Search for the cell housing the specified text and yield its (X, Y) center coordinate. 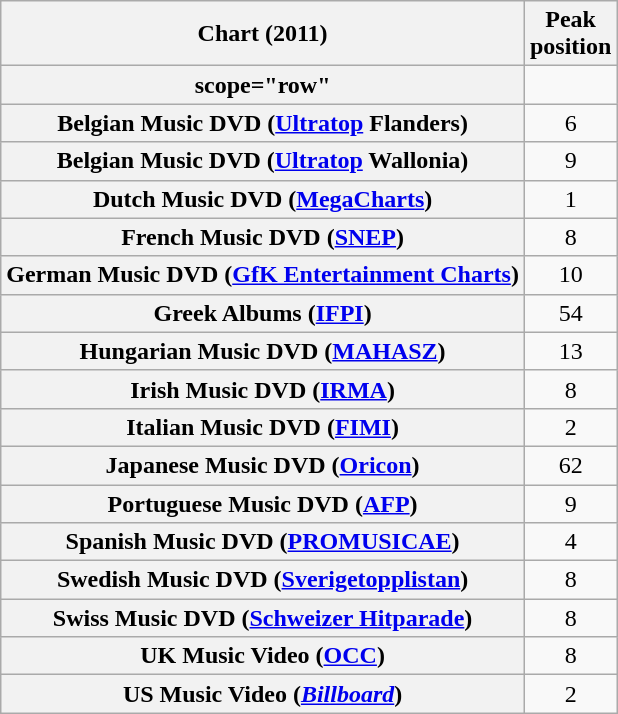
6 (570, 123)
Chart (2011) (263, 34)
Greek Albums (IFPI) (263, 313)
Belgian Music DVD (Ultratop Flanders) (263, 123)
Portuguese Music DVD (AFP) (263, 503)
Japanese Music DVD (Oricon) (263, 465)
13 (570, 351)
UK Music Video (OCC) (263, 656)
Swedish Music DVD (Sverigetopplistan) (263, 580)
Swiss Music DVD (Schweizer Hitparade) (263, 618)
1 (570, 199)
10 (570, 275)
Spanish Music DVD (PROMUSICAE) (263, 542)
Hungarian Music DVD (MAHASZ) (263, 351)
French Music DVD (SNEP) (263, 237)
4 (570, 542)
scope="row" (263, 85)
Belgian Music DVD (Ultratop Wallonia) (263, 161)
Peakposition (570, 34)
German Music DVD (GfK Entertainment Charts) (263, 275)
Dutch Music DVD (MegaCharts) (263, 199)
Italian Music DVD (FIMI) (263, 427)
62 (570, 465)
54 (570, 313)
Irish Music DVD (IRMA) (263, 389)
US Music Video (Billboard) (263, 694)
